From the cell containing the given text, extract its center point as [X, Y] coordinate. 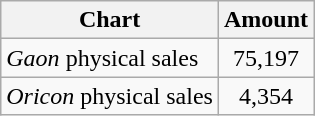
Amount [266, 20]
Gaon physical sales [110, 58]
4,354 [266, 96]
Chart [110, 20]
Oricon physical sales [110, 96]
75,197 [266, 58]
